Capture the cell that displays the provided text and extract its (x, y) central coordinate. 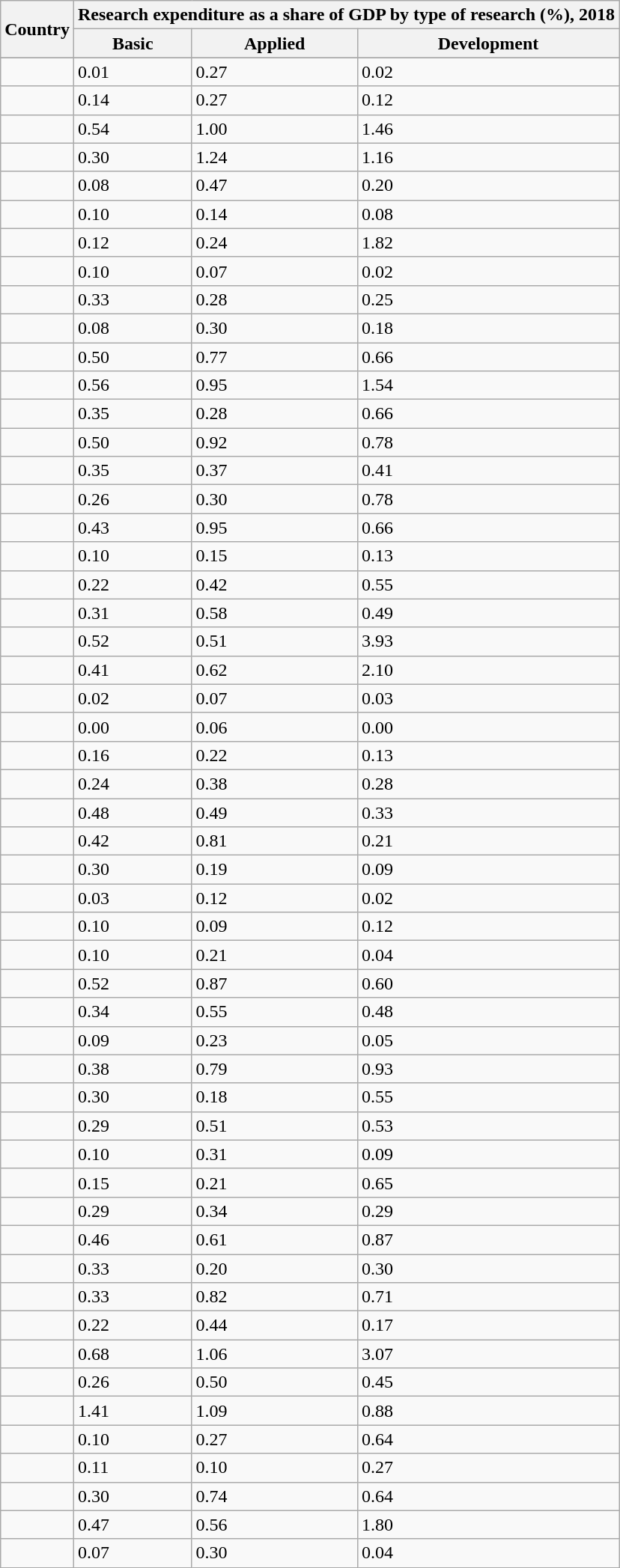
0.93 (488, 1069)
0.23 (274, 1040)
0.77 (274, 357)
Applied (274, 43)
1.06 (274, 1354)
0.58 (274, 613)
1.82 (488, 242)
0.16 (133, 755)
2.10 (488, 670)
0.25 (488, 299)
0.62 (274, 670)
0.45 (488, 1382)
Country (37, 29)
0.53 (488, 1126)
0.46 (133, 1239)
1.80 (488, 1525)
0.19 (274, 870)
0.17 (488, 1326)
1.24 (274, 157)
0.88 (488, 1411)
3.07 (488, 1354)
Basic (133, 43)
0.37 (274, 471)
0.61 (274, 1239)
0.68 (133, 1354)
0.92 (274, 442)
1.09 (274, 1411)
0.71 (488, 1297)
1.46 (488, 129)
0.05 (488, 1040)
0.54 (133, 129)
0.60 (488, 983)
Research expenditure as a share of GDP by type of research (%), 2018 (346, 15)
0.79 (274, 1069)
0.65 (488, 1183)
0.81 (274, 841)
3.93 (488, 641)
0.44 (274, 1326)
0.11 (133, 1468)
1.16 (488, 157)
Development (488, 43)
0.82 (274, 1297)
1.00 (274, 129)
0.01 (133, 72)
0.74 (274, 1496)
0.43 (133, 528)
1.41 (133, 1411)
0.06 (274, 727)
1.54 (488, 385)
